Extract the (x, y) coordinate from the center of the cell holding the provided text.  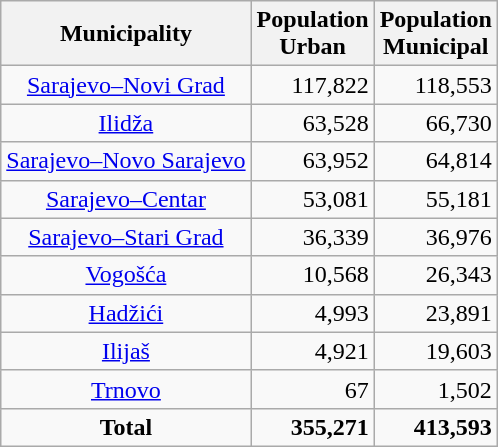
Ilidža (126, 123)
66,730 (436, 123)
Sarajevo–Novo Sarajevo (126, 161)
Trnovo (126, 389)
36,339 (312, 237)
4,921 (312, 351)
Hadžići (126, 313)
4,993 (312, 313)
Sarajevo–Novi Grad (126, 85)
63,528 (312, 123)
64,814 (436, 161)
Municipality (126, 34)
23,891 (436, 313)
10,568 (312, 275)
36,976 (436, 237)
67 (312, 389)
118,553 (436, 85)
117,822 (312, 85)
26,343 (436, 275)
55,181 (436, 199)
63,952 (312, 161)
PopulationUrban (312, 34)
Total (126, 427)
Vogošća (126, 275)
413,593 (436, 427)
Sarajevo–Centar (126, 199)
355,271 (312, 427)
PopulationMunicipal (436, 34)
Sarajevo–Stari Grad (126, 237)
53,081 (312, 199)
1,502 (436, 389)
Ilijaš (126, 351)
19,603 (436, 351)
